Return (x, y) of the center of cell containing provided text 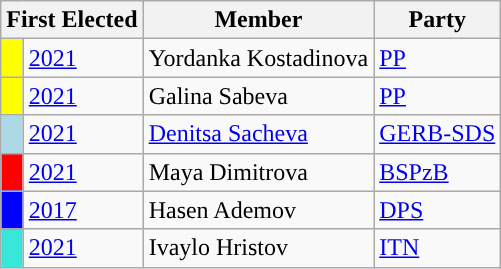
Denitsa Sacheva (258, 134)
Galina Sabeva (258, 96)
Party (438, 20)
ITN (438, 248)
Maya Dimitrova (258, 172)
BSPzB (438, 172)
DPS (438, 210)
Member (258, 20)
Ivaylo Hristov (258, 248)
Hasen Ademov (258, 210)
2017 (83, 210)
Yordanka Kostadinova (258, 58)
GERB-SDS (438, 134)
First Elected (72, 20)
